Scan for the cell matching the given text and deliver its (X, Y) coordinate at center. 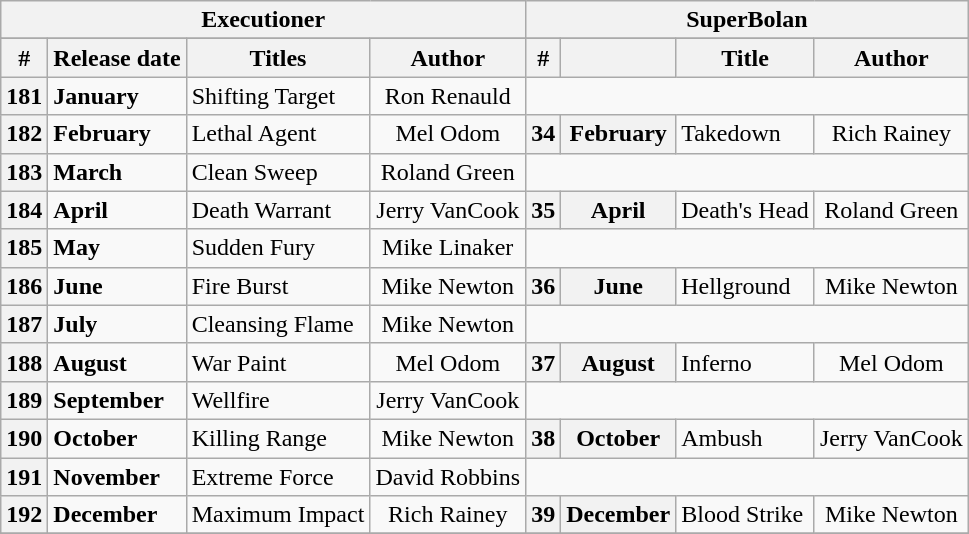
Death Warrant (278, 210)
182 (24, 134)
Extreme Force (278, 477)
38 (544, 438)
36 (544, 286)
37 (544, 362)
Ambush (746, 438)
191 (24, 477)
Fire Burst (278, 286)
Inferno (746, 362)
September (117, 400)
Killing Range (278, 438)
Death's Head (746, 210)
Executioner (264, 20)
SuperBolan (748, 20)
David Robbins (448, 477)
July (117, 324)
War Paint (278, 362)
Clean Sweep (278, 172)
Release date (117, 58)
Wellfire (278, 400)
190 (24, 438)
January (117, 96)
192 (24, 515)
39 (544, 515)
Titles (278, 58)
Shifting Target (278, 96)
188 (24, 362)
Hellground (746, 286)
Lethal Agent (278, 134)
May (117, 248)
185 (24, 248)
March (117, 172)
189 (24, 400)
Ron Renauld (448, 96)
187 (24, 324)
181 (24, 96)
186 (24, 286)
Blood Strike (746, 515)
183 (24, 172)
Takedown (746, 134)
35 (544, 210)
Sudden Fury (278, 248)
November (117, 477)
Title (746, 58)
184 (24, 210)
Cleansing Flame (278, 324)
34 (544, 134)
Maximum Impact (278, 515)
Mike Linaker (448, 248)
